Output the [X, Y] coordinate of the center of the cell containing the given text.  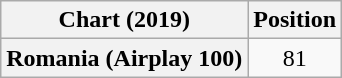
Position [295, 20]
Chart (2019) [124, 20]
81 [295, 58]
Romania (Airplay 100) [124, 58]
